Scan for the cell matching the given text and deliver its [x, y] coordinate at center. 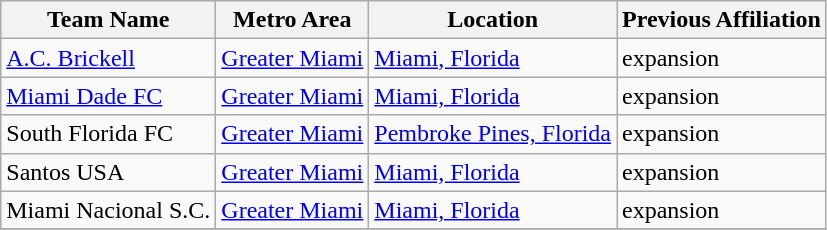
Team Name [108, 20]
Miami Nacional S.C. [108, 210]
Location [493, 20]
Miami Dade FC [108, 96]
Previous Affiliation [721, 20]
Pembroke Pines, Florida [493, 134]
Santos USA [108, 172]
A.C. Brickell [108, 58]
Metro Area [292, 20]
South Florida FC [108, 134]
